From the cell containing the given text, extract its center point as (x, y) coordinate. 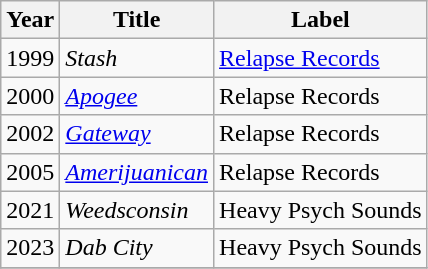
Amerijuanican (137, 172)
2002 (30, 134)
2021 (30, 210)
Gateway (137, 134)
2023 (30, 248)
Label (321, 20)
Year (30, 20)
Weedsconsin (137, 210)
Title (137, 20)
2005 (30, 172)
1999 (30, 58)
2000 (30, 96)
Stash (137, 58)
Dab City (137, 248)
Apogee (137, 96)
